Extract the [X, Y] coordinate from the center of the cell holding the provided text.  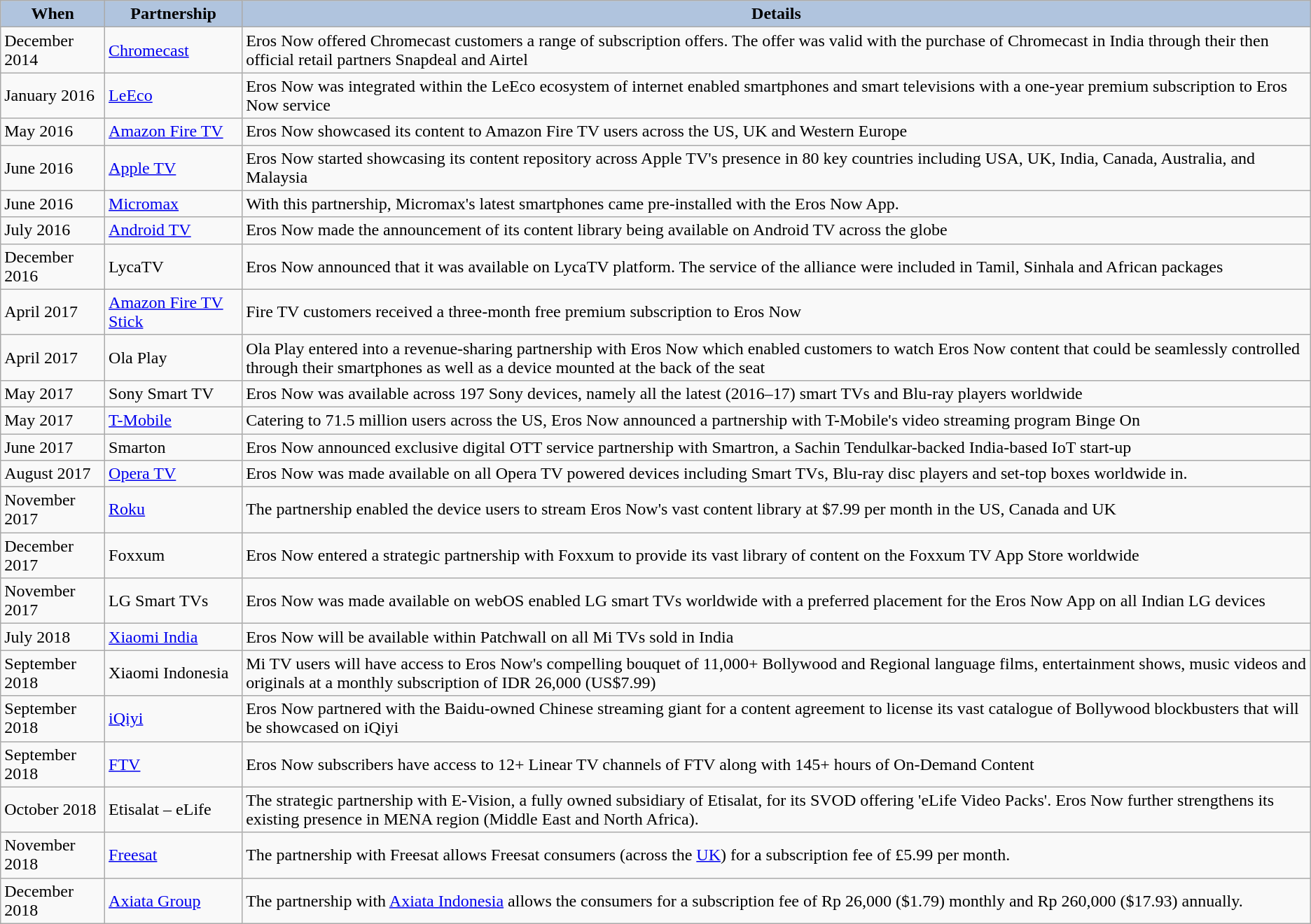
Amazon Fire TV [174, 132]
LG Smart TVs [174, 601]
Opera TV [174, 474]
Details [777, 14]
FTV [174, 764]
Ola Play [174, 357]
Sony Smart TV [174, 393]
Eros Now subscribers have access to 12+ Linear TV channels of FTV along with 145+ hours of On-Demand Content [777, 764]
When [53, 14]
Eros Now was made available on webOS enabled LG smart TVs worldwide with a preferred placement for the Eros Now App on all Indian LG devices [777, 601]
The partnership with Axiata Indonesia allows the consumers for a subscription fee of Rp 26,000 ($1.79) monthly and Rp 260,000 ($17.93) annually. [777, 900]
Etisalat – eLife [174, 809]
Chromecast [174, 50]
May 2016 [53, 132]
Eros Now was made available on all Opera TV powered devices including Smart TVs, Blu-ray disc players and set-top boxes worldwide in. [777, 474]
Roku [174, 510]
December 2014 [53, 50]
July 2016 [53, 230]
Xiaomi Indonesia [174, 673]
November 2018 [53, 855]
The partnership with Freesat allows Freesat consumers (across the UK) for a subscription fee of £5.99 per month. [777, 855]
Smarton [174, 447]
Eros Now will be available within Patchwall on all Mi TVs sold in India [777, 637]
Partnership [174, 14]
Amazon Fire TV Stick [174, 312]
January 2016 [53, 95]
July 2018 [53, 637]
T-Mobile [174, 420]
Catering to 71.5 million users across the US, Eros Now announced a partnership with T-Mobile's video streaming program Binge On [777, 420]
Axiata Group [174, 900]
December 2017 [53, 556]
With this partnership, Micromax's latest smartphones came pre-installed with the Eros Now App. [777, 204]
Eros Now entered a strategic partnership with Foxxum to provide its vast library of content on the Foxxum TV App Store worldwide [777, 556]
Xiaomi India [174, 637]
October 2018 [53, 809]
December 2018 [53, 900]
Eros Now was available across 197 Sony devices, namely all the latest (2016–17) smart TVs and Blu-ray players worldwide [777, 393]
Fire TV customers received a three-month free premium subscription to Eros Now [777, 312]
The partnership enabled the device users to stream Eros Now's vast content library at $7.99 per month in the US, Canada and UK [777, 510]
Micromax [174, 204]
Apple TV [174, 168]
Eros Now showcased its content to Amazon Fire TV users across the US, UK and Western Europe [777, 132]
iQiyi [174, 718]
Foxxum [174, 556]
December 2016 [53, 266]
August 2017 [53, 474]
LycaTV [174, 266]
LeEco [174, 95]
Freesat [174, 855]
Android TV [174, 230]
Eros Now announced exclusive digital OTT service partnership with Smartron, a Sachin Tendulkar-backed India-based IoT start-up [777, 447]
Eros Now announced that it was available on LycaTV platform. The service of the alliance were included in Tamil, Sinhala and African packages [777, 266]
June 2017 [53, 447]
Eros Now made the announcement of its content library being available on Android TV across the globe [777, 230]
